Detect which cell encompasses the target text, then output its [X, Y] center coordinate. 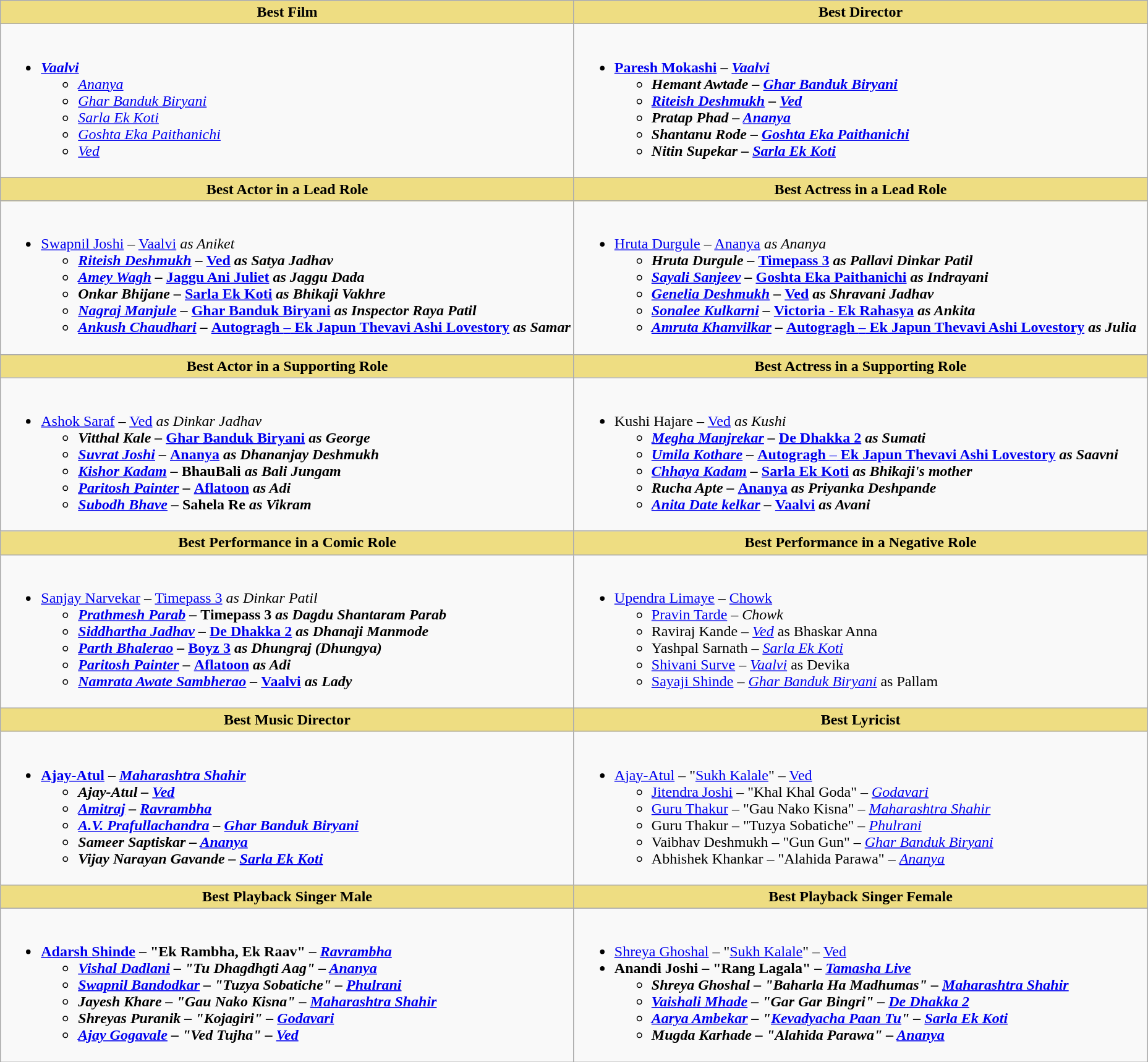
VaalviAnanyaGhar Banduk BiryaniSarla Ek KotiGoshta Eka PaithanichiVed [287, 101]
Best Actor in a Supporting Role [287, 366]
Best Music Director [287, 720]
Best Actress in a Lead Role [861, 189]
Best Film [287, 12]
Best Playback Singer Female [861, 896]
Best Director [861, 12]
Best Actress in a Supporting Role [861, 366]
Best Playback Singer Male [287, 896]
Best Performance in a Negative Role [861, 543]
Best Lyricist [861, 720]
Best Performance in a Comic Role [287, 543]
Best Actor in a Lead Role [287, 189]
